Return [x, y] of the center of cell containing provided text 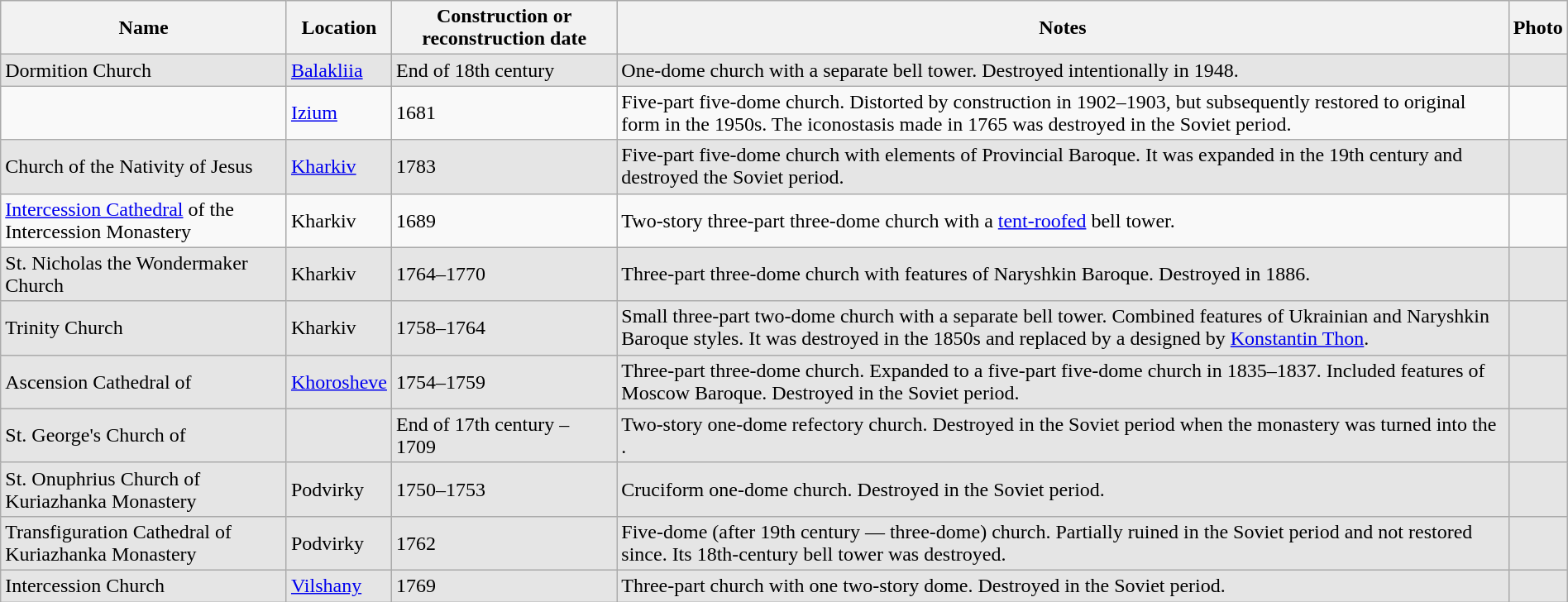
Name [144, 28]
1764–1770 [504, 275]
Three-part church with one two-story dome. Destroyed in the Soviet period. [1063, 585]
1783 [504, 167]
Notes [1063, 28]
Three-part three-dome church with features of Naryshkin Baroque. Destroyed in 1886. [1063, 275]
Five-part five-dome church with elements of Provincial Baroque. It was expanded in the 19th century and destroyed the Soviet period. [1063, 167]
Izium [339, 112]
Transfiguration Cathedral of Kuriazhanka Monastery [144, 542]
Dormition Church [144, 70]
End of 18th century [504, 70]
St. George's Church of [144, 435]
Photo [1538, 28]
St. Nicholas the Wondermaker Church [144, 275]
End of 17th century – 1709 [504, 435]
Khorosheve [339, 382]
1769 [504, 585]
Location [339, 28]
1689 [504, 220]
1762 [504, 542]
Vilshany [339, 585]
1754–1759 [504, 382]
Church of the Nativity of Jesus [144, 167]
Two-story three-part three-dome church with a tent-roofed bell tower. [1063, 220]
1750–1753 [504, 490]
Intercession Church [144, 585]
Construction or reconstruction date [504, 28]
Balakliia [339, 70]
Two-story one-dome refectory church. Destroyed in the Soviet period when the monastery was turned into the . [1063, 435]
Cruciform one-dome church. Destroyed in the Soviet period. [1063, 490]
1681 [504, 112]
1758–1764 [504, 327]
Trinity Church [144, 327]
One-dome church with a separate bell tower. Destroyed intentionally in 1948. [1063, 70]
Ascension Cathedral of [144, 382]
Intercession Cathedral of the Intercession Monastery [144, 220]
St. Onuphrius Church of Kuriazhanka Monastery [144, 490]
